Find where the given text appears and provide that cell's center as (X, Y) coordinate. 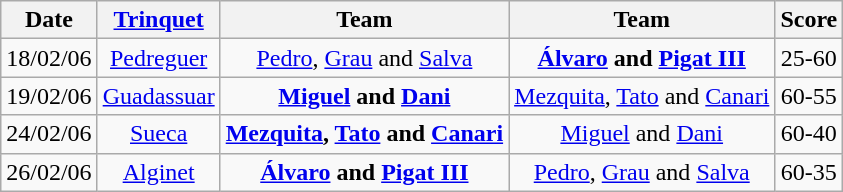
Alginet (158, 172)
18/02/06 (49, 58)
Trinquet (158, 20)
60-55 (809, 96)
Guadassuar (158, 96)
Date (49, 20)
60-40 (809, 134)
19/02/06 (49, 96)
25-60 (809, 58)
Score (809, 20)
60-35 (809, 172)
Pedreguer (158, 58)
26/02/06 (49, 172)
24/02/06 (49, 134)
Sueca (158, 134)
